Pinpoint the cell where the given text exists, returning its (x, y) midpoint coordinate. 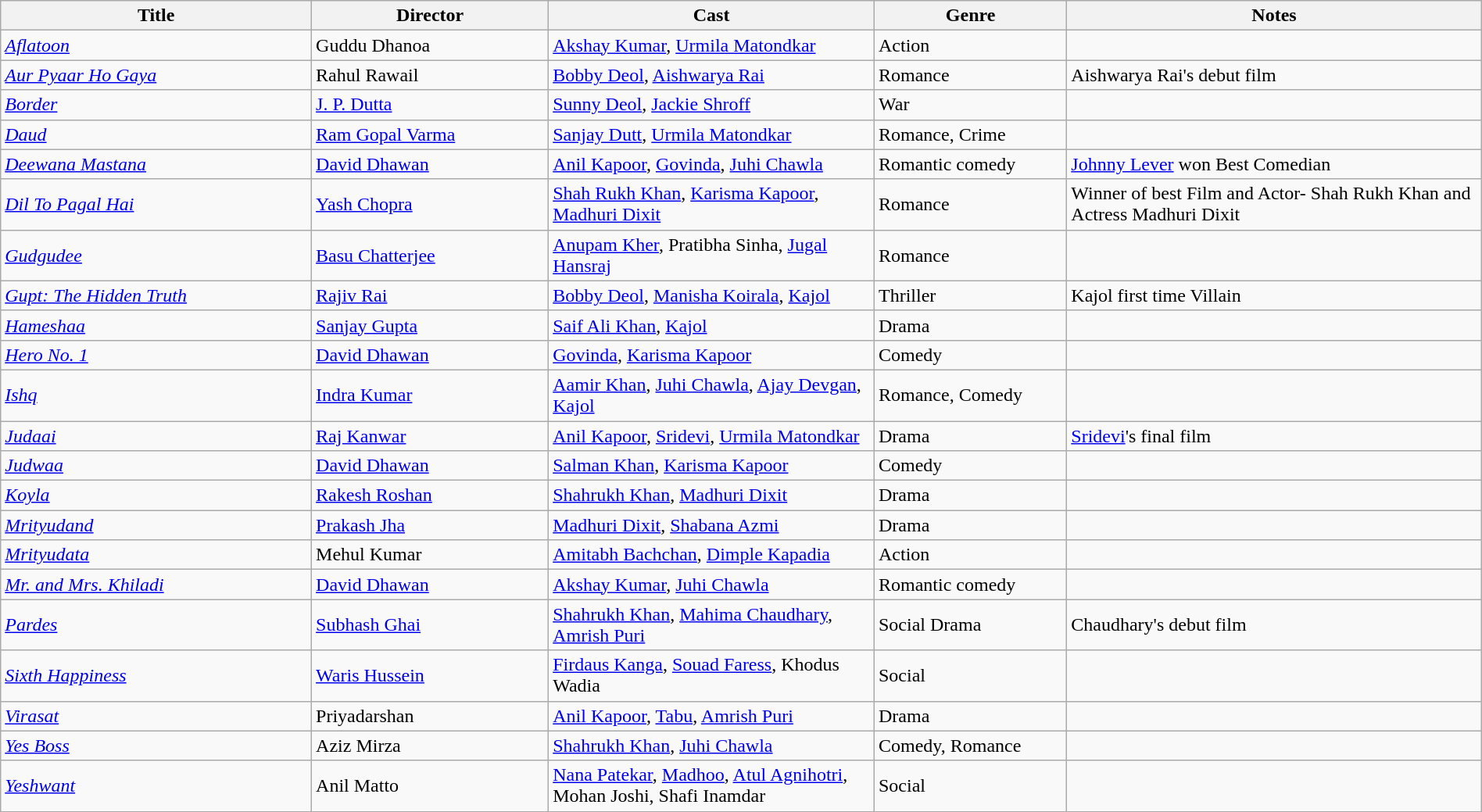
J. P. Dutta (430, 105)
Guddu Dhanoa (430, 45)
Shah Rukh Khan, Karisma Kapoor, Madhuri Dixit (711, 205)
Romance, Crime (970, 134)
Aishwarya Rai's debut film (1274, 75)
Winner of best Film and Actor- Shah Rukh Khan and Actress Madhuri Dixit (1274, 205)
Daud (156, 134)
Sunny Deol, Jackie Shroff (711, 105)
Pardes (156, 625)
Sanjay Dutt, Urmila Matondkar (711, 134)
Notes (1274, 16)
Rajiv Rai (430, 295)
Rahul Rawail (430, 75)
Yash Chopra (430, 205)
Aziz Mirza (430, 746)
Sixth Happiness (156, 675)
Anil Kapoor, Govinda, Juhi Chawla (711, 164)
Yeshwant (156, 786)
Akshay Kumar, Urmila Matondkar (711, 45)
Social Drama (970, 625)
Prakash Jha (430, 525)
Akshay Kumar, Juhi Chawla (711, 585)
Subhash Ghai (430, 625)
Ishq (156, 395)
Govinda, Karisma Kapoor (711, 355)
Hameshaa (156, 325)
Director (430, 16)
Bobby Deol, Manisha Koirala, Kajol (711, 295)
Saif Ali Khan, Kajol (711, 325)
Anil Kapoor, Sridevi, Urmila Matondkar (711, 435)
Comedy, Romance (970, 746)
Salman Khan, Karisma Kapoor (711, 466)
Judaai (156, 435)
Gudgudee (156, 255)
Deewana Mastana (156, 164)
Bobby Deol, Aishwarya Rai (711, 75)
Johnny Lever won Best Comedian (1274, 164)
Mrityudata (156, 555)
Judwaa (156, 466)
Madhuri Dixit, Shabana Azmi (711, 525)
Aur Pyaar Ho Gaya (156, 75)
Mr. and Mrs. Khiladi (156, 585)
Kajol first time Villain (1274, 295)
Chaudhary's debut film (1274, 625)
Virasat (156, 716)
Sridevi's final film (1274, 435)
Thriller (970, 295)
Yes Boss (156, 746)
Gupt: The Hidden Truth (156, 295)
Amitabh Bachchan, Dimple Kapadia (711, 555)
Aflatoon (156, 45)
Mrityudand (156, 525)
Sanjay Gupta (430, 325)
Shahrukh Khan, Mahima Chaudhary, Amrish Puri (711, 625)
Border (156, 105)
Firdaus Kanga, Souad Faress, Khodus Wadia (711, 675)
Romance, Comedy (970, 395)
War (970, 105)
Basu Chatterjee (430, 255)
Waris Hussein (430, 675)
Aamir Khan, Juhi Chawla, Ajay Devgan, Kajol (711, 395)
Hero No. 1 (156, 355)
Shahrukh Khan, Juhi Chawla (711, 746)
Shahrukh Khan, Madhuri Dixit (711, 495)
Cast (711, 16)
Title (156, 16)
Anil Matto (430, 786)
Raj Kanwar (430, 435)
Nana Patekar, Madhoo, Atul Agnihotri, Mohan Joshi, Shafi Inamdar (711, 786)
Anupam Kher, Pratibha Sinha, Jugal Hansraj (711, 255)
Anil Kapoor, Tabu, Amrish Puri (711, 716)
Priyadarshan (430, 716)
Ram Gopal Varma (430, 134)
Dil To Pagal Hai (156, 205)
Rakesh Roshan (430, 495)
Genre (970, 16)
Koyla (156, 495)
Mehul Kumar (430, 555)
Indra Kumar (430, 395)
